Pinpoint the cell where the given text exists, returning its (x, y) midpoint coordinate. 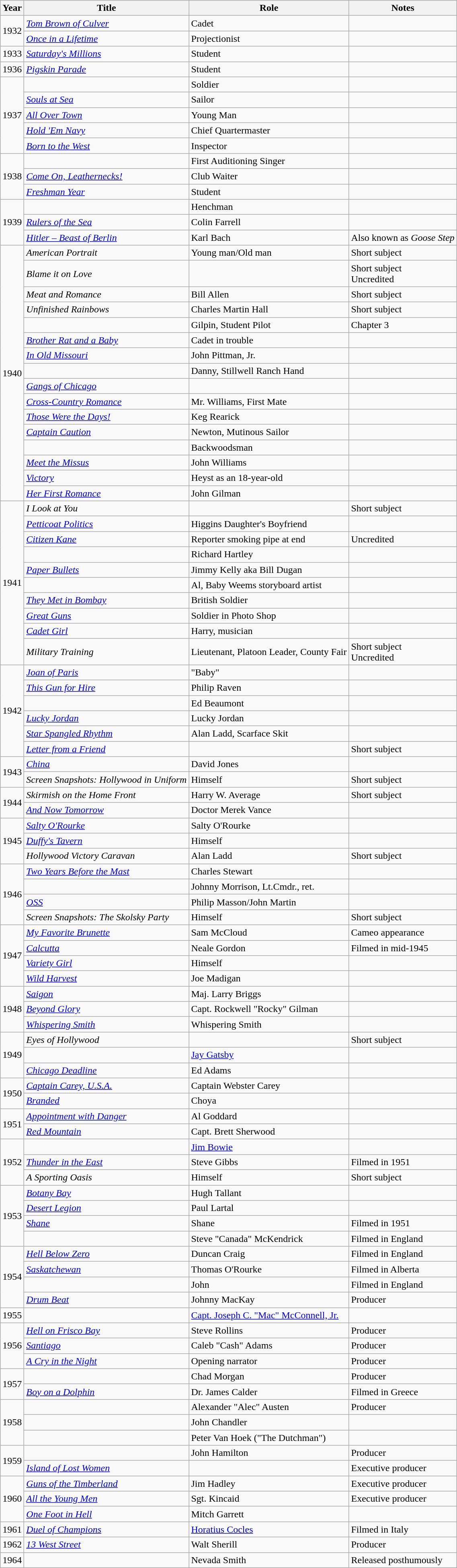
Al, Baby Weems storyboard artist (269, 585)
Beyond Glory (107, 1009)
Johnny MacKay (269, 1300)
Meet the Missus (107, 463)
A Sporting Oasis (107, 1177)
Come On, Leathernecks! (107, 176)
Thunder in the East (107, 1162)
Born to the West (107, 146)
13 West Street (107, 1545)
Her First Romance (107, 493)
Meat and Romance (107, 294)
Joan of Paris (107, 672)
Unfinished Rainbows (107, 310)
Thomas O'Rourke (269, 1269)
Eyes of Hollywood (107, 1040)
1938 (12, 176)
1961 (12, 1529)
Those Were the Days! (107, 417)
Chapter 3 (403, 325)
Charles Martin Hall (269, 310)
Hell Below Zero (107, 1254)
Cross-Country Romance (107, 401)
Branded (107, 1101)
John Hamilton (269, 1453)
Filmed in Alberta (403, 1269)
1948 (12, 1009)
Harry W. Average (269, 795)
1952 (12, 1162)
Filmed in mid-1945 (403, 948)
Captain Carey, U.S.A. (107, 1086)
Year (12, 8)
1959 (12, 1461)
Keg Rearick (269, 417)
Notes (403, 8)
Pigskin Parade (107, 69)
Duncan Craig (269, 1254)
All the Young Men (107, 1499)
Santiago (107, 1346)
Freshman Year (107, 192)
I Look at You (107, 509)
Chicago Deadline (107, 1070)
John (269, 1285)
Appointment with Danger (107, 1116)
1943 (12, 772)
Ed Adams (269, 1070)
Hugh Tallant (269, 1193)
Victory (107, 478)
Harry, musician (269, 631)
1937 (12, 115)
Uncredited (403, 539)
Gilpin, Student Pilot (269, 325)
1953 (12, 1216)
Mr. Williams, First Mate (269, 401)
Soldier (269, 84)
Henchman (269, 207)
John Chandler (269, 1422)
Released posthumously (403, 1560)
Chad Morgan (269, 1376)
David Jones (269, 764)
Backwoodsman (269, 447)
Skirmish on the Home Front (107, 795)
1958 (12, 1422)
Sailor (269, 100)
Heyst as an 18-year-old (269, 478)
Doctor Merek Vance (269, 810)
1945 (12, 841)
Sgt. Kincaid (269, 1499)
Peter Van Hoek ("The Dutchman") (269, 1437)
1932 (12, 31)
John Gilman (269, 493)
Paper Bullets (107, 570)
Club Waiter (269, 176)
Gangs of Chicago (107, 386)
1964 (12, 1560)
1949 (12, 1055)
American Portrait (107, 253)
Saigon (107, 994)
Brother Rat and a Baby (107, 340)
Lieutenant, Platoon Leader, County Fair (269, 651)
British Soldier (269, 600)
Newton, Mutinous Sailor (269, 432)
Alan Ladd (269, 856)
Charles Stewart (269, 871)
Star Spangled Rhythm (107, 734)
Danny, Stillwell Ranch Hand (269, 371)
1939 (12, 222)
Inspector (269, 146)
Rulers of the Sea (107, 222)
Citizen Kane (107, 539)
Al Goddard (269, 1116)
Screen Snapshots: Hollywood in Uniform (107, 780)
Chief Quartermaster (269, 130)
Higgins Daughter's Boyfriend (269, 524)
Once in a Lifetime (107, 39)
Bill Allen (269, 294)
Cadet (269, 23)
Horatius Cocles (269, 1529)
1950 (12, 1093)
Red Mountain (107, 1131)
My Favorite Brunette (107, 932)
A Cry in the Night (107, 1361)
1946 (12, 894)
Steve "Canada" McKendrick (269, 1239)
Caleb "Cash" Adams (269, 1346)
Duel of Champions (107, 1529)
Souls at Sea (107, 100)
Desert Legion (107, 1208)
Johnny Morrison, Lt.Cmdr., ret. (269, 887)
1960 (12, 1499)
Duffy's Tavern (107, 841)
Choya (269, 1101)
Letter from a Friend (107, 749)
1933 (12, 54)
Captain Caution (107, 432)
"Baby" (269, 672)
Capt. Rockwell "Rocky" Gilman (269, 1009)
Hold 'Em Navy (107, 130)
Blame it on Love (107, 273)
John Williams (269, 463)
Steve Rollins (269, 1330)
Richard Hartley (269, 554)
Filmed in Greece (403, 1391)
Military Training (107, 651)
1944 (12, 802)
Title (107, 8)
Steve Gibbs (269, 1162)
Young Man (269, 115)
Dr. James Calder (269, 1391)
Philip Masson/John Martin (269, 902)
Sam McCloud (269, 932)
In Old Missouri (107, 355)
1941 (12, 583)
Wild Harvest (107, 979)
1947 (12, 955)
Cameo appearance (403, 932)
This Gun for Hire (107, 688)
John Pittman, Jr. (269, 355)
Cadet in trouble (269, 340)
First Auditioning Singer (269, 161)
Screen Snapshots: The Skolsky Party (107, 917)
Nevada Smith (269, 1560)
Neale Gordon (269, 948)
1956 (12, 1346)
They Met in Bombay (107, 600)
1954 (12, 1277)
Alexander "Alec" Austen (269, 1407)
Paul Lartal (269, 1208)
Karl Bach (269, 238)
Two Years Before the Mast (107, 871)
Hell on Frisco Bay (107, 1330)
Young man/Old man (269, 253)
All Over Town (107, 115)
Boy on a Dolphin (107, 1391)
Botany Bay (107, 1193)
Maj. Larry Briggs (269, 994)
Projectionist (269, 39)
Opening narrator (269, 1361)
And Now Tomorrow (107, 810)
1936 (12, 69)
OSS (107, 902)
Filmed in Italy (403, 1529)
Petticoat Politics (107, 524)
1940 (12, 373)
Island of Lost Women (107, 1468)
Alan Ladd, Scarface Skit (269, 734)
Colin Farrell (269, 222)
1957 (12, 1384)
Also known as Goose Step (403, 238)
Philip Raven (269, 688)
One Foot in Hell (107, 1514)
1942 (12, 710)
1955 (12, 1315)
Jim Hadley (269, 1484)
Walt Sherill (269, 1545)
Guns of the Timberland (107, 1484)
Drum Beat (107, 1300)
Cadet Girl (107, 631)
Role (269, 8)
Saturday's Millions (107, 54)
Capt. Joseph C. "Mac" McConnell, Jr. (269, 1315)
Saskatchewan (107, 1269)
Soldier in Photo Shop (269, 616)
Calcutta (107, 948)
Reporter smoking pipe at end (269, 539)
Great Guns (107, 616)
1951 (12, 1124)
Variety Girl (107, 963)
Hollywood Victory Caravan (107, 856)
Joe Madigan (269, 979)
China (107, 764)
1962 (12, 1545)
Mitch Garrett (269, 1514)
Capt. Brett Sherwood (269, 1131)
Captain Webster Carey (269, 1086)
Jim Bowie (269, 1147)
Hitler – Beast of Berlin (107, 238)
Ed Beaumont (269, 703)
Jay Gatsby (269, 1055)
Jimmy Kelly aka Bill Dugan (269, 570)
Tom Brown of Culver (107, 23)
